Extract the [x, y] coordinate from the center of the cell holding the provided text.  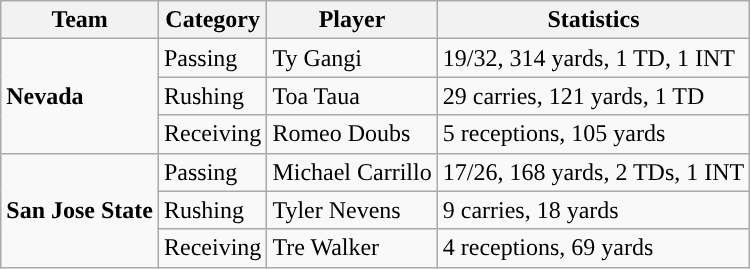
Michael Carrillo [352, 172]
5 receptions, 105 yards [594, 134]
San Jose State [80, 210]
19/32, 314 yards, 1 TD, 1 INT [594, 58]
Player [352, 20]
29 carries, 121 yards, 1 TD [594, 96]
Tre Walker [352, 248]
Toa Taua [352, 96]
Nevada [80, 96]
Statistics [594, 20]
9 carries, 18 yards [594, 210]
4 receptions, 69 yards [594, 248]
Ty Gangi [352, 58]
Tyler Nevens [352, 210]
Team [80, 20]
Category [212, 20]
Romeo Doubs [352, 134]
17/26, 168 yards, 2 TDs, 1 INT [594, 172]
